For the text-containing cell, return its midpoint in (x, y) coordinate format. 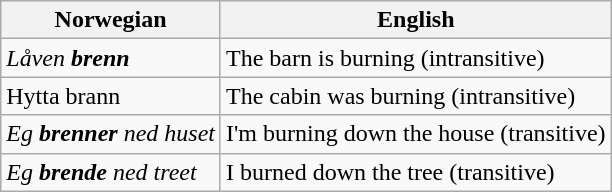
Hytta brann (111, 96)
Eg brenner ned huset (111, 134)
The cabin was burning (intransitive) (416, 96)
The barn is burning (intransitive) (416, 58)
Norwegian (111, 20)
Låven brenn (111, 58)
I burned down the tree (transitive) (416, 172)
I'm burning down the house (transitive) (416, 134)
English (416, 20)
Eg brende ned treet (111, 172)
